Scan for the cell matching the given text and deliver its (x, y) coordinate at center. 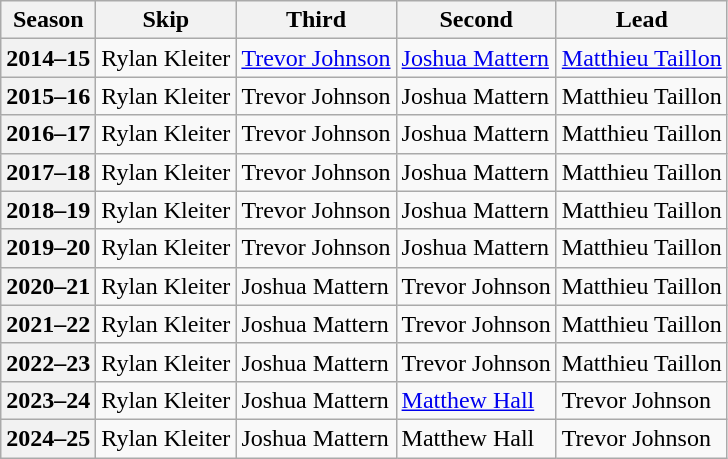
2019–20 (48, 248)
2020–21 (48, 286)
2021–22 (48, 324)
2017–18 (48, 172)
Second (476, 20)
2024–25 (48, 438)
2018–19 (48, 210)
Lead (642, 20)
2014–15 (48, 58)
2015–16 (48, 96)
2023–24 (48, 400)
2022–23 (48, 362)
Skip (166, 20)
Season (48, 20)
2016–17 (48, 134)
Third (316, 20)
